Locate the cell with the specified text and output its (X, Y) center coordinate. 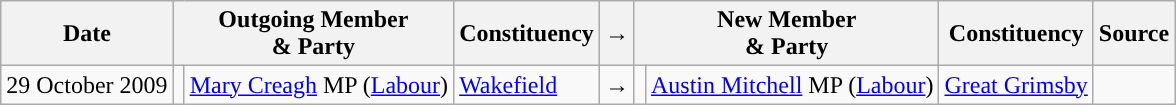
Source (1134, 34)
Wakefield (527, 85)
Outgoing Member& Party (313, 34)
29 October 2009 (87, 85)
Great Grimsby (1016, 85)
Mary Creagh MP (Labour) (318, 85)
Date (87, 34)
Austin Mitchell MP (Labour) (792, 85)
New Member& Party (786, 34)
